Return the (x, y) coordinate for the center point of the cell that contains the specified text.  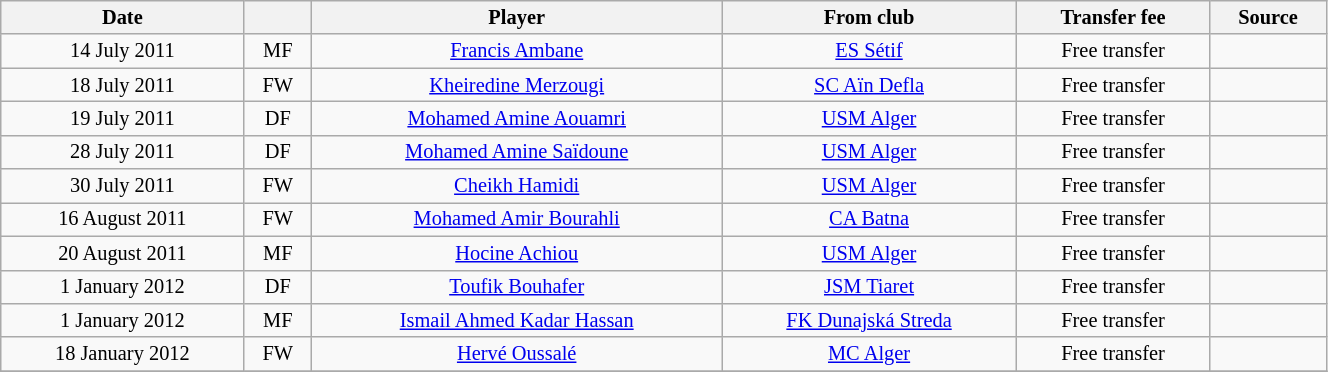
CA Batna (870, 219)
FK Dunajská Streda (870, 320)
18 January 2012 (122, 354)
Transfer fee (1112, 17)
Date (122, 17)
Hocine Achiou (517, 253)
16 August 2011 (122, 219)
Mohamed Amine Aouamri (517, 118)
14 July 2011 (122, 51)
ES Sétif (870, 51)
Kheiredine Merzougi (517, 85)
MC Alger (870, 354)
20 August 2011 (122, 253)
Mohamed Amir Bourahli (517, 219)
Hervé Oussalé (517, 354)
28 July 2011 (122, 152)
Cheikh Hamidi (517, 186)
From club (870, 17)
Ismail Ahmed Kadar Hassan (517, 320)
SC Aïn Defla (870, 85)
Francis Ambane (517, 51)
Mohamed Amine Saïdoune (517, 152)
Player (517, 17)
18 July 2011 (122, 85)
19 July 2011 (122, 118)
30 July 2011 (122, 186)
Source (1268, 17)
Toufik Bouhafer (517, 287)
JSM Tiaret (870, 287)
